Pinpoint the cell where the given text exists, returning its (X, Y) midpoint coordinate. 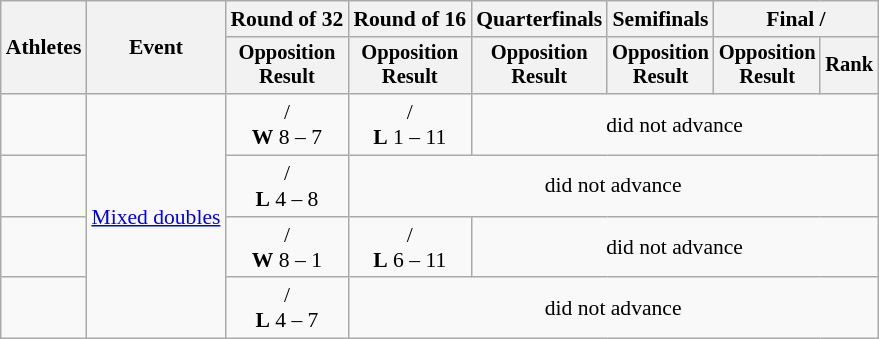
/ L 6 – 11 (410, 248)
Round of 16 (410, 19)
Final / (796, 19)
/ L 1 – 11 (410, 124)
Round of 32 (286, 19)
/ W 8 – 1 (286, 248)
Mixed doubles (156, 216)
/ L 4 – 8 (286, 186)
Athletes (44, 48)
/ W 8 – 7 (286, 124)
Quarterfinals (539, 19)
Rank (849, 66)
Semifinals (660, 19)
Event (156, 48)
/ L 4 – 7 (286, 308)
